Output the (x, y) coordinate of the center of the cell containing the given text.  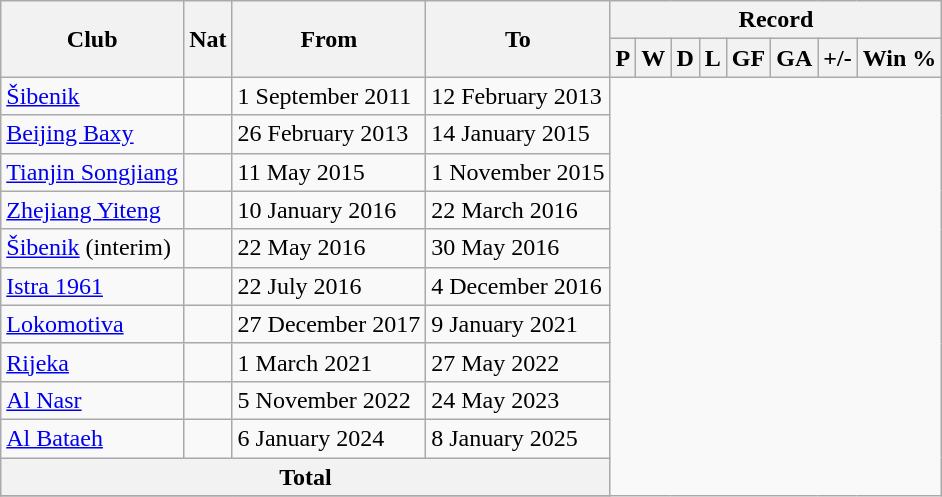
1 November 2015 (518, 172)
W (654, 58)
22 May 2016 (329, 248)
GA (794, 58)
Rijeka (92, 362)
Šibenik (interim) (92, 248)
Al Nasr (92, 400)
Record (776, 20)
5 November 2022 (329, 400)
+/- (838, 58)
22 July 2016 (329, 286)
Win % (900, 58)
Total (306, 477)
Club (92, 39)
4 December 2016 (518, 286)
12 February 2013 (518, 96)
Šibenik (92, 96)
6 January 2024 (329, 438)
L (712, 58)
Nat (208, 39)
24 May 2023 (518, 400)
Istra 1961 (92, 286)
27 May 2022 (518, 362)
30 May 2016 (518, 248)
9 January 2021 (518, 324)
8 January 2025 (518, 438)
Beijing Baxy (92, 134)
27 December 2017 (329, 324)
GF (748, 58)
10 January 2016 (329, 210)
22 March 2016 (518, 210)
26 February 2013 (329, 134)
1 March 2021 (329, 362)
Zhejiang Yiteng (92, 210)
To (518, 39)
1 September 2011 (329, 96)
Al Bataeh (92, 438)
11 May 2015 (329, 172)
D (685, 58)
From (329, 39)
Tianjin Songjiang (92, 172)
Lokomotiva (92, 324)
P (623, 58)
14 January 2015 (518, 134)
